Find where the given text appears and provide that cell's center as [x, y] coordinate. 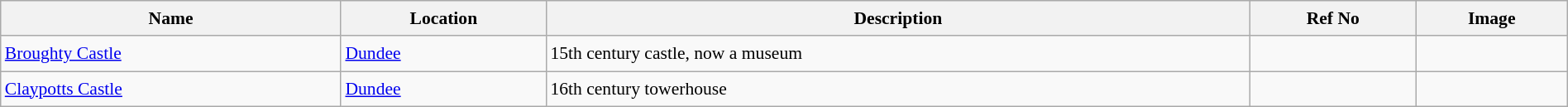
Image [1492, 18]
Ref No [1333, 18]
Name [171, 18]
Description [898, 18]
Claypotts Castle [171, 90]
Location [443, 18]
15th century castle, now a museum [898, 55]
Broughty Castle [171, 55]
16th century towerhouse [898, 90]
